Provide the (X, Y) coordinate of the cell's center where the given text is located.  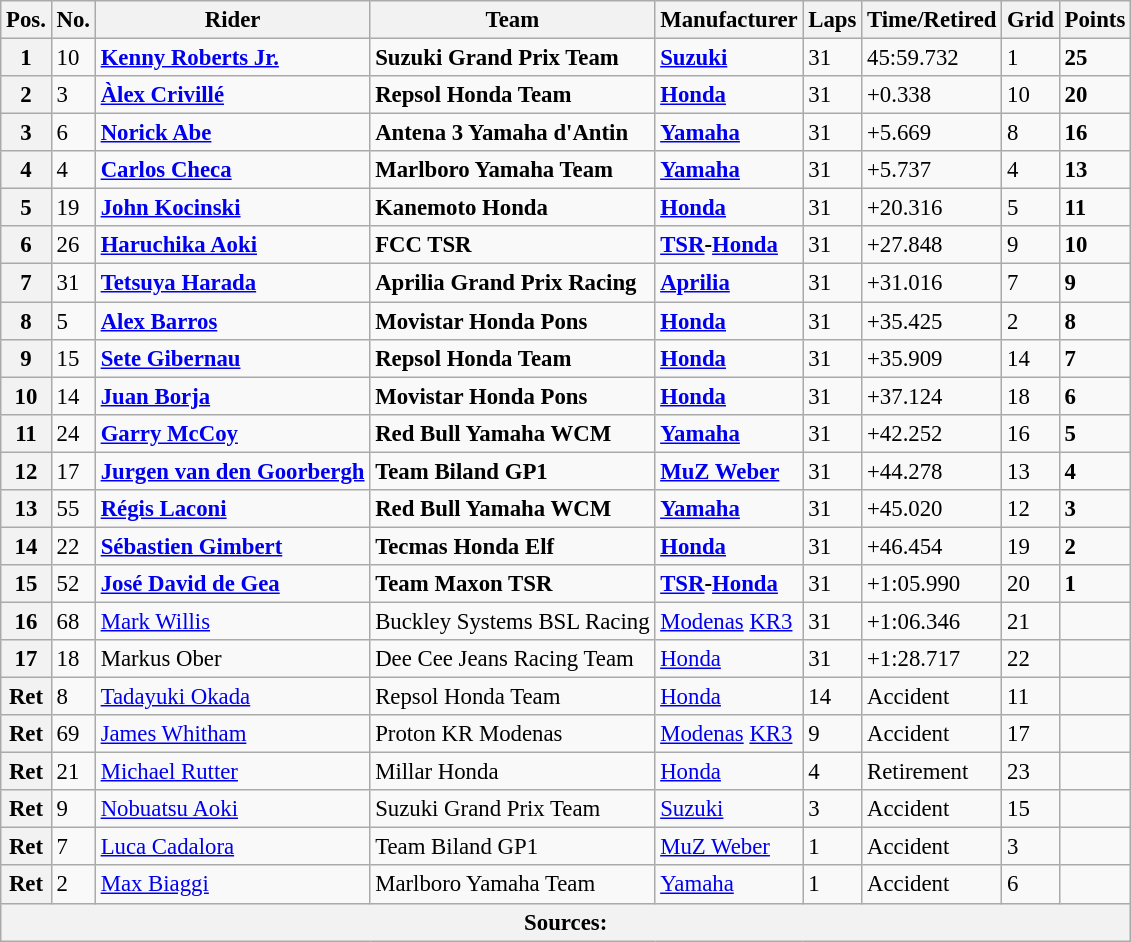
Sete Gibernau (232, 358)
+0.338 (932, 95)
24 (73, 433)
No. (73, 20)
+45.020 (932, 509)
+5.737 (932, 170)
Aprilia Grand Prix Racing (512, 283)
Garry McCoy (232, 433)
Team Maxon TSR (512, 584)
+31.016 (932, 283)
Tecmas Honda Elf (512, 546)
Luca Cadalora (232, 847)
+46.454 (932, 546)
Haruchika Aoki (232, 245)
Markus Ober (232, 659)
68 (73, 621)
25 (1094, 58)
Tetsuya Harada (232, 283)
Sébastien Gimbert (232, 546)
+35.425 (932, 321)
Max Biaggi (232, 885)
Mark Willis (232, 621)
Grid (1030, 20)
Team (512, 20)
52 (73, 584)
23 (1030, 772)
Points (1094, 20)
Norick Abe (232, 133)
FCC TSR (512, 245)
+42.252 (932, 433)
Aprilia (729, 283)
Proton KR Modenas (512, 734)
Alex Barros (232, 321)
+5.669 (932, 133)
55 (73, 509)
Kanemoto Honda (512, 208)
Dee Cee Jeans Racing Team (512, 659)
+20.316 (932, 208)
James Whitham (232, 734)
+1:06.346 (932, 621)
Rider (232, 20)
Buckley Systems BSL Racing (512, 621)
+44.278 (932, 471)
69 (73, 734)
Kenny Roberts Jr. (232, 58)
John Kocinski (232, 208)
Nobuatsu Aoki (232, 809)
Millar Honda (512, 772)
45:59.732 (932, 58)
Retirement (932, 772)
Antena 3 Yamaha d'Antin (512, 133)
Michael Rutter (232, 772)
José David de Gea (232, 584)
+35.909 (932, 358)
+27.848 (932, 245)
+1:28.717 (932, 659)
Time/Retired (932, 20)
Carlos Checa (232, 170)
Manufacturer (729, 20)
Sources: (566, 922)
Jurgen van den Goorbergh (232, 471)
Tadayuki Okada (232, 697)
Laps (832, 20)
Pos. (26, 20)
Juan Borja (232, 396)
+1:05.990 (932, 584)
Régis Laconi (232, 509)
+37.124 (932, 396)
Àlex Crivillé (232, 95)
26 (73, 245)
